Identify which cell holds the provided text, then report its (x, y) central coordinate. 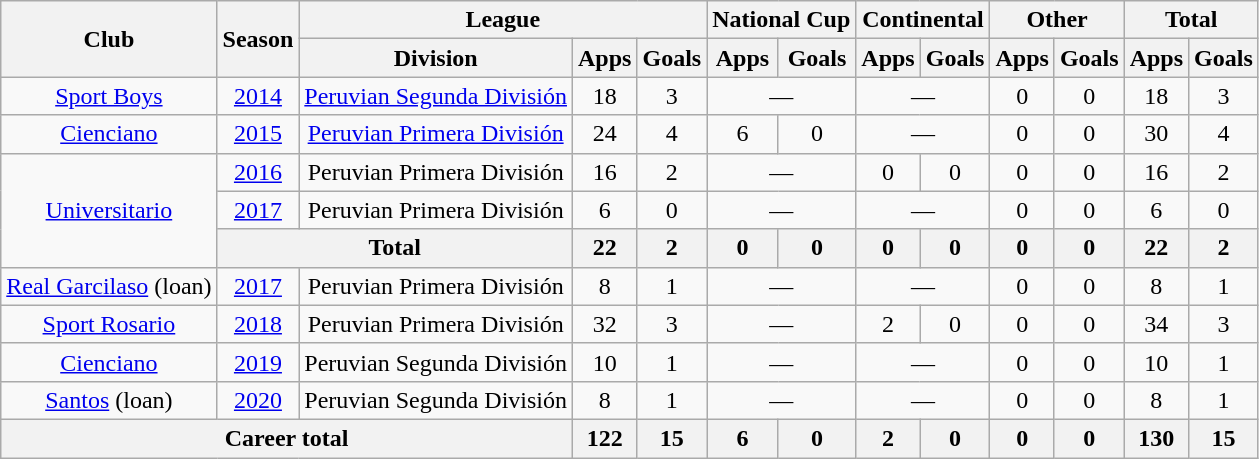
Real Garcilaso (loan) (109, 286)
Other (1057, 20)
2020 (258, 400)
Santos (loan) (109, 400)
Division (436, 58)
National Cup (782, 20)
24 (605, 134)
Career total (287, 438)
2019 (258, 362)
2018 (258, 324)
Universitario (109, 210)
League (503, 20)
2015 (258, 134)
Season (258, 39)
Continental (923, 20)
Club (109, 39)
30 (1156, 134)
130 (1156, 438)
Sport Boys (109, 96)
2016 (258, 172)
34 (1156, 324)
Sport Rosario (109, 324)
122 (605, 438)
2014 (258, 96)
32 (605, 324)
